Find where the given text appears and provide that cell's center as [x, y] coordinate. 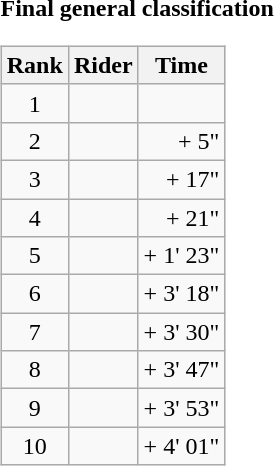
9 [34, 408]
8 [34, 370]
+ 5" [182, 141]
+ 1' 23" [182, 256]
+ 3' 53" [182, 408]
Rank [34, 65]
1 [34, 103]
+ 3' 30" [182, 332]
+ 3' 18" [182, 294]
3 [34, 179]
Rider [103, 65]
Time [182, 65]
+ 17" [182, 179]
4 [34, 217]
10 [34, 446]
7 [34, 332]
+ 4' 01" [182, 446]
2 [34, 141]
+ 21" [182, 217]
6 [34, 294]
5 [34, 256]
+ 3' 47" [182, 370]
